For the text-containing cell, return its midpoint in [X, Y] coordinate format. 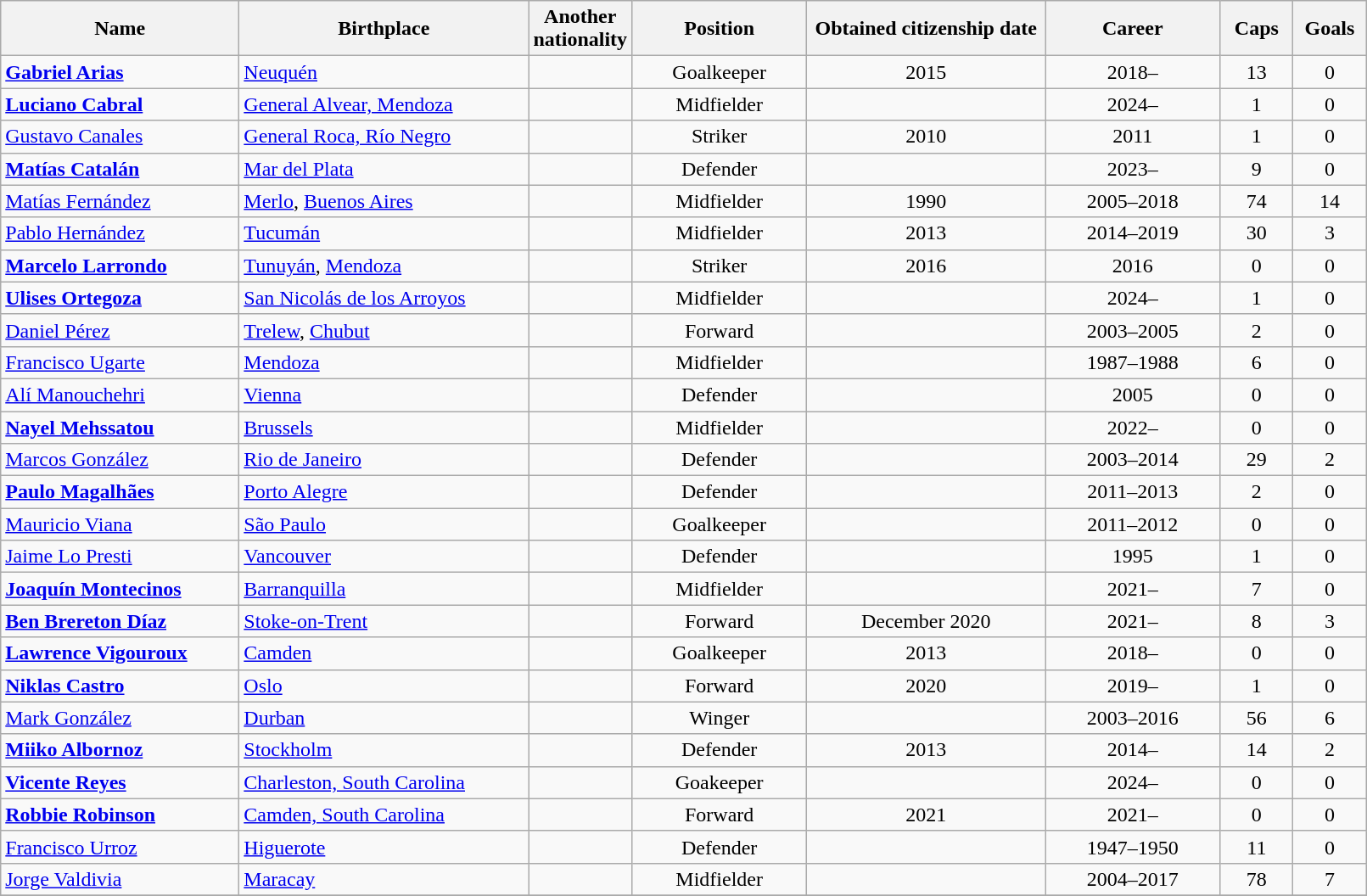
Vienna [384, 395]
Matías Fernández [120, 201]
2004–2017 [1133, 879]
Rio de Janeiro [384, 460]
2014–2019 [1133, 233]
29 [1257, 460]
Brussels [384, 427]
Birthplace [384, 29]
San Nicolás de los Arroyos [384, 298]
Tunuyán, Mendoza [384, 266]
Niklas Castro [120, 686]
Career [1133, 29]
78 [1257, 879]
Matías Catalán [120, 169]
Nayel Mehssatou [120, 427]
Winger [720, 718]
8 [1257, 621]
Marcos González [120, 460]
Paulo Magalhães [120, 492]
Merlo, Buenos Aires [384, 201]
2021 [927, 815]
Name [120, 29]
Trelew, Chubut [384, 330]
December 2020 [927, 621]
Francisco Ugarte [120, 362]
2010 [927, 137]
Higuerote [384, 847]
Stoke-on-Trent [384, 621]
30 [1257, 233]
Goakeeper [720, 782]
13 [1257, 72]
Miiko Albornoz [120, 750]
2011–2013 [1133, 492]
Francisco Urroz [120, 847]
Neuquén [384, 72]
2014– [1133, 750]
Tucumán [384, 233]
General Roca, Río Negro [384, 137]
2015 [927, 72]
Barranquilla [384, 589]
Joaquín Montecinos [120, 589]
Gabriel Arias [120, 72]
2005 [1133, 395]
1987–1988 [1133, 362]
2020 [927, 686]
Vicente Reyes [120, 782]
56 [1257, 718]
9 [1257, 169]
Charleston, South Carolina [384, 782]
Jorge Valdivia [120, 879]
Position [720, 29]
Alí Manouchehri [120, 395]
Pablo Hernández [120, 233]
2005–2018 [1133, 201]
Caps [1257, 29]
Mendoza [384, 362]
2019– [1133, 686]
Mar del Plata [384, 169]
11 [1257, 847]
2003–2016 [1133, 718]
Ulises Ortegoza [120, 298]
Mauricio Viana [120, 524]
Jaime Lo Presti [120, 557]
Luciano Cabral [120, 104]
Porto Alegre [384, 492]
Oslo [384, 686]
Camden, South Carolina [384, 815]
Vancouver [384, 557]
Lawrence Vigouroux [120, 653]
Daniel Pérez [120, 330]
1947–1950 [1133, 847]
2023– [1133, 169]
2011 [1133, 137]
General Alvear, Mendoza [384, 104]
Camden [384, 653]
Ben Brereton Díaz [120, 621]
2003–2005 [1133, 330]
2011–2012 [1133, 524]
Robbie Robinson [120, 815]
Obtained citizenship date [927, 29]
2022– [1133, 427]
Durban [384, 718]
1990 [927, 201]
74 [1257, 201]
Maracay [384, 879]
Marcelo Larrondo [120, 266]
Gustavo Canales [120, 137]
1995 [1133, 557]
Mark González [120, 718]
São Paulo [384, 524]
Another nationality [580, 29]
Goals [1330, 29]
Stockholm [384, 750]
2003–2014 [1133, 460]
